Provide the [x, y] coordinate of the cell's center where the given text is located.  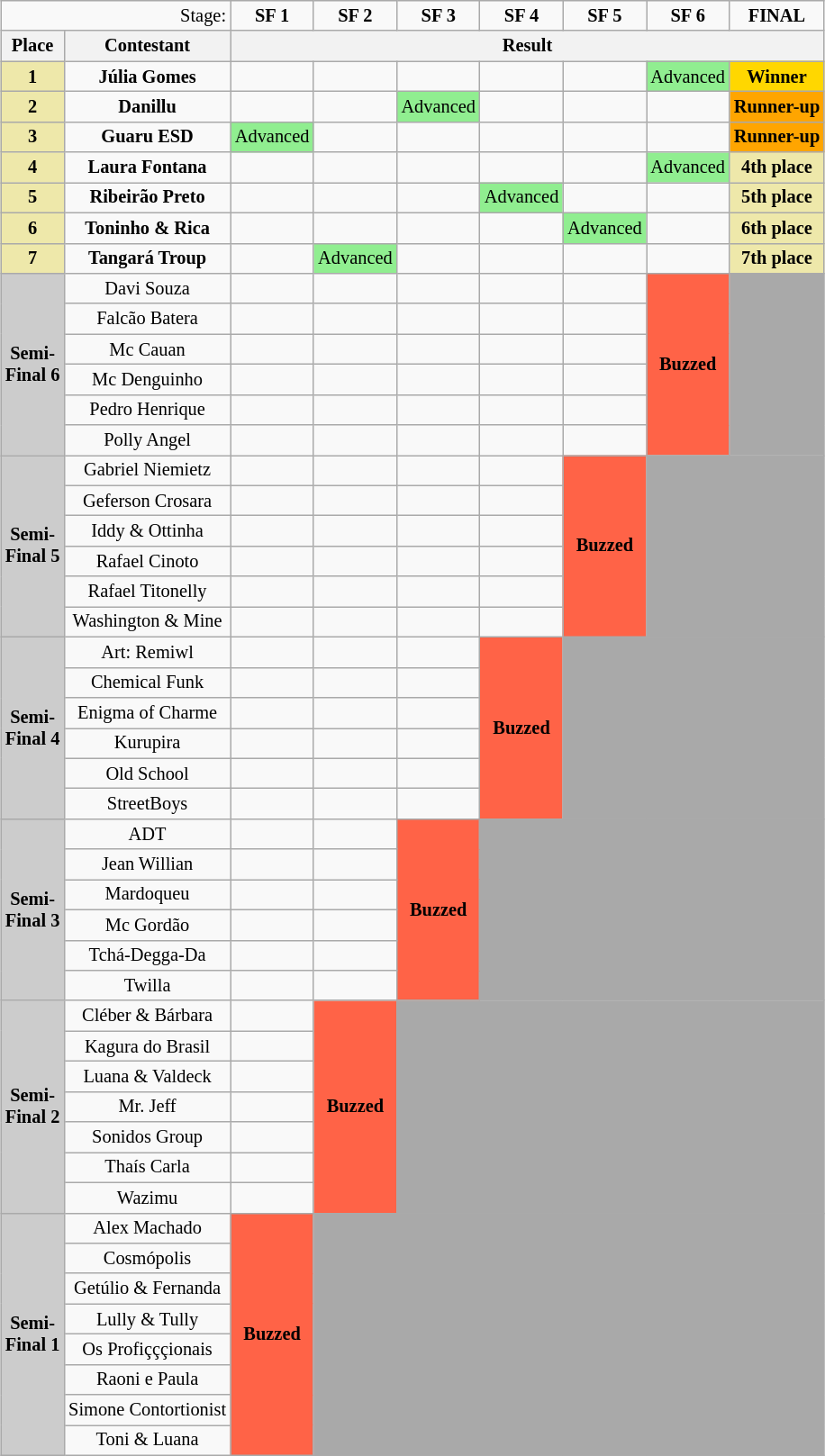
Rafael Cinoto [148, 561]
Semi-Final 1 [32, 1334]
Tangará Troup [148, 258]
StreetBoys [148, 803]
5th place [776, 197]
Getúlio & Fernanda [148, 1289]
Raoni e Paula [148, 1379]
Mc Cauan [148, 349]
2 [32, 106]
Art: Remiwl [148, 652]
Semi-Final 4 [32, 728]
6 [32, 228]
Cosmópolis [148, 1258]
Rafael Titonelly [148, 592]
Contestant [148, 46]
Washington & Mine [148, 621]
ADT [148, 834]
Davi Souza [148, 288]
Chemical Funk [148, 683]
Ribeirão Preto [148, 197]
7th place [776, 258]
Kurupira [148, 743]
SF 4 [521, 15]
Mc Denguinho [148, 379]
Kagura do Brasil [148, 1046]
Thaís Carla [148, 1167]
Simone Contortionist [148, 1410]
Result [528, 46]
Lully & Tully [148, 1319]
Wazimu [148, 1198]
Geferson Crosara [148, 501]
Cléber & Bárbara [148, 1016]
FINAL [776, 15]
7 [32, 258]
6th place [776, 228]
Falcão Batera [148, 319]
Semi-Final 3 [32, 909]
Mr. Jeff [148, 1107]
SF 3 [439, 15]
Os Profiçççionais [148, 1349]
Sonidos Group [148, 1137]
Mardoqueu [148, 894]
4th place [776, 167]
Iddy & Ottinha [148, 530]
Old School [148, 773]
1 [32, 77]
Semi-Final 5 [32, 546]
SF 2 [355, 15]
Polly Angel [148, 440]
Mc Gordão [148, 925]
Alex Machado [148, 1228]
SF 1 [272, 15]
Gabriel Niemietz [148, 470]
Toni & Luana [148, 1440]
4 [32, 167]
Place [32, 46]
Enigma of Charme [148, 712]
Júlia Gomes [148, 77]
Semi-Final 6 [32, 364]
Danillu [148, 106]
Luana & Valdeck [148, 1076]
SF 5 [604, 15]
Jean Willian [148, 864]
Twilla [148, 985]
Semi-Final 2 [32, 1107]
Stage: [115, 15]
Laura Fontana [148, 167]
Pedro Henrique [148, 410]
Guaru ESD [148, 137]
Toninho & Rica [148, 228]
3 [32, 137]
Winner [776, 77]
Tchá-Degga-Da [148, 955]
SF 6 [688, 15]
5 [32, 197]
